Extract the (X, Y) coordinate from the center of the cell holding the provided text.  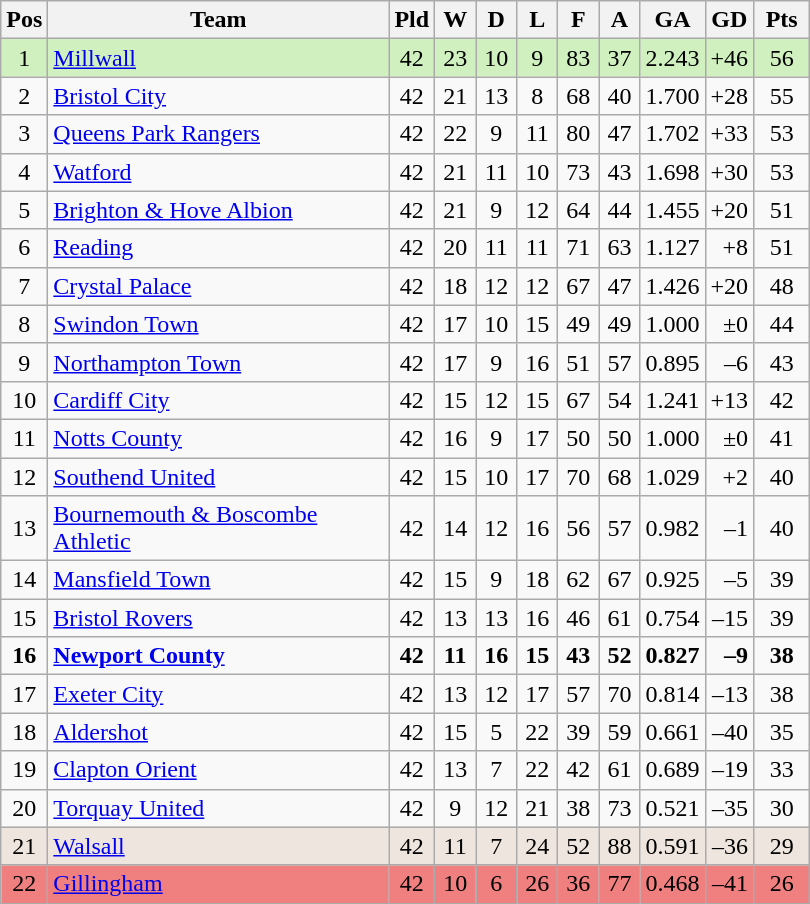
77 (620, 884)
–5 (730, 580)
Team (218, 20)
55 (782, 96)
Swindon Town (218, 324)
L (538, 20)
Cardiff City (218, 400)
Torquay United (218, 808)
1.455 (672, 210)
4 (24, 172)
–1 (730, 528)
0.591 (672, 846)
D (496, 20)
Newport County (218, 656)
0.521 (672, 808)
–40 (730, 732)
2 (24, 96)
23 (456, 58)
63 (620, 248)
1.127 (672, 248)
+13 (730, 400)
0.661 (672, 732)
+33 (730, 134)
Millwall (218, 58)
–19 (730, 770)
Walsall (218, 846)
41 (782, 438)
GD (730, 20)
19 (24, 770)
+30 (730, 172)
1.241 (672, 400)
33 (782, 770)
Bournemouth & Boscombe Athletic (218, 528)
1.029 (672, 477)
+28 (730, 96)
1.702 (672, 134)
+2 (730, 477)
Aldershot (218, 732)
59 (620, 732)
0.468 (672, 884)
Reading (218, 248)
0.925 (672, 580)
71 (578, 248)
Brighton & Hove Albion (218, 210)
Mansfield Town (218, 580)
62 (578, 580)
0.827 (672, 656)
+46 (730, 58)
48 (782, 286)
2.243 (672, 58)
Northampton Town (218, 362)
0.754 (672, 618)
Pos (24, 20)
30 (782, 808)
Southend United (218, 477)
0.689 (672, 770)
54 (620, 400)
0.895 (672, 362)
1.698 (672, 172)
46 (578, 618)
1.426 (672, 286)
–6 (730, 362)
37 (620, 58)
Bristol City (218, 96)
80 (578, 134)
1 (24, 58)
Pts (782, 20)
Queens Park Rangers (218, 134)
29 (782, 846)
36 (578, 884)
Watford (218, 172)
88 (620, 846)
–9 (730, 656)
Exeter City (218, 694)
64 (578, 210)
Gillingham (218, 884)
Clapton Orient (218, 770)
0.814 (672, 694)
GA (672, 20)
83 (578, 58)
A (620, 20)
Pld (412, 20)
–36 (730, 846)
1.700 (672, 96)
Crystal Palace (218, 286)
24 (538, 846)
Notts County (218, 438)
0.982 (672, 528)
35 (782, 732)
–13 (730, 694)
–41 (730, 884)
+8 (730, 248)
3 (24, 134)
Bristol Rovers (218, 618)
F (578, 20)
–35 (730, 808)
–15 (730, 618)
W (456, 20)
